Capture the cell that displays the provided text and extract its [x, y] central coordinate. 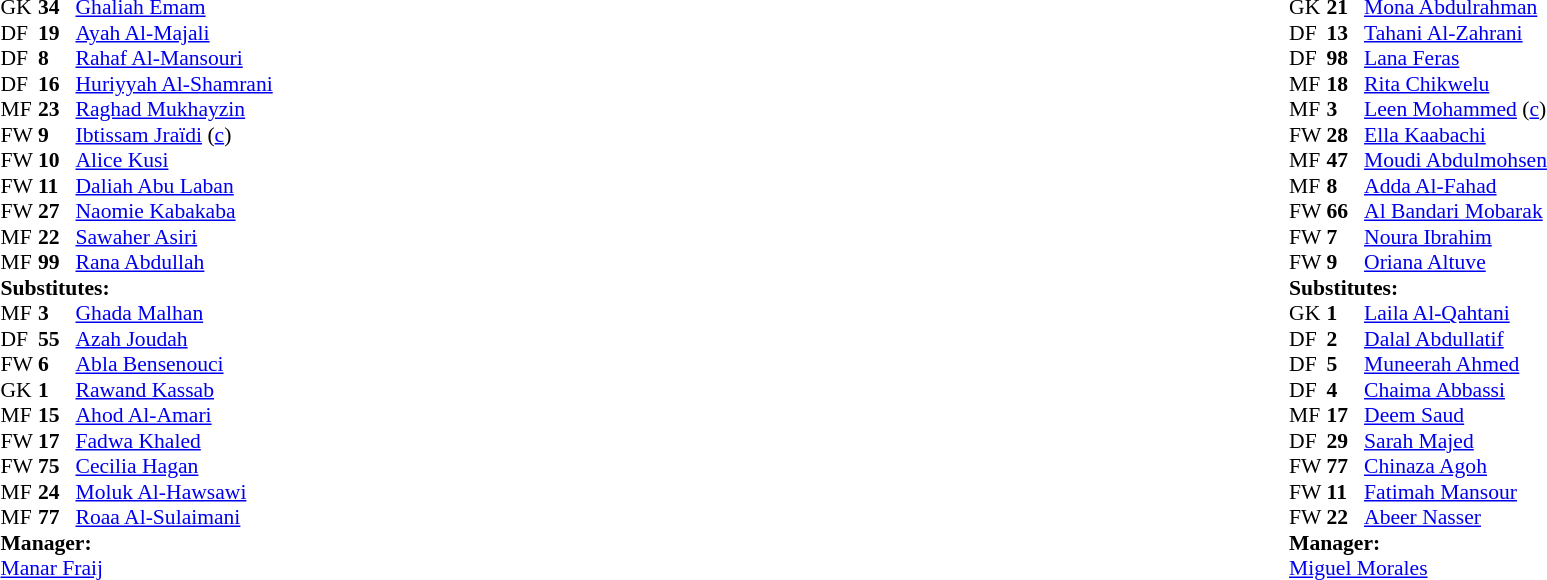
Lana Feras [1456, 59]
Oriana Altuve [1456, 263]
13 [1346, 33]
7 [1346, 237]
Sarah Majed [1456, 441]
2 [1346, 339]
5 [1346, 365]
18 [1346, 84]
Tahani Al-Zahrani [1456, 33]
Ghada Malhan [174, 313]
Daliah Abu Laban [174, 186]
Raghad Mukhayzin [174, 109]
Ella Kaabachi [1456, 135]
Ahod Al-Amari [174, 415]
Sawaher Asiri [174, 237]
Moluk Al-Hawsawi [174, 492]
Al Bandari Mobarak [1456, 211]
Rawand Kassab [174, 390]
75 [57, 467]
66 [1346, 211]
24 [57, 492]
Alice Kusi [174, 161]
Leen Mohammed (c) [1456, 109]
Moudi Abdulmohsen [1456, 161]
Azah Joudah [174, 339]
Laila Al-Qahtani [1456, 313]
16 [57, 84]
23 [57, 109]
Noura Ibrahim [1456, 237]
Abla Bensenouci [174, 365]
Dalal Abdullatif [1456, 339]
Ibtissam Jraïdi (c) [174, 135]
Naomie Kabakaba [174, 211]
Ayah Al-Majali [174, 33]
28 [1346, 135]
Chaima Abbassi [1456, 390]
Fadwa Khaled [174, 441]
99 [57, 263]
6 [57, 365]
27 [57, 211]
Rana Abdullah [174, 263]
98 [1346, 59]
Adda Al-Fahad [1456, 186]
10 [57, 161]
19 [57, 33]
Roaa Al-Sulaimani [174, 517]
Muneerah Ahmed [1456, 365]
47 [1346, 161]
Rita Chikwelu [1456, 84]
4 [1346, 390]
Abeer Nasser [1456, 517]
Chinaza Agoh [1456, 467]
29 [1346, 441]
Cecilia Hagan [174, 467]
15 [57, 415]
Fatimah Mansour [1456, 492]
Huriyyah Al-Shamrani [174, 84]
Rahaf Al-Mansouri [174, 59]
55 [57, 339]
Deem Saud [1456, 415]
